Capture the cell that displays the provided text and extract its (X, Y) central coordinate. 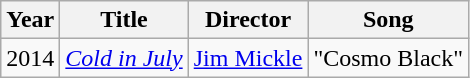
Song (388, 20)
Cold in July (124, 58)
Jim Mickle (248, 58)
"Cosmo Black" (388, 58)
Director (248, 20)
Year (30, 20)
Title (124, 20)
2014 (30, 58)
